Pinpoint the cell where the given text exists, returning its [X, Y] midpoint coordinate. 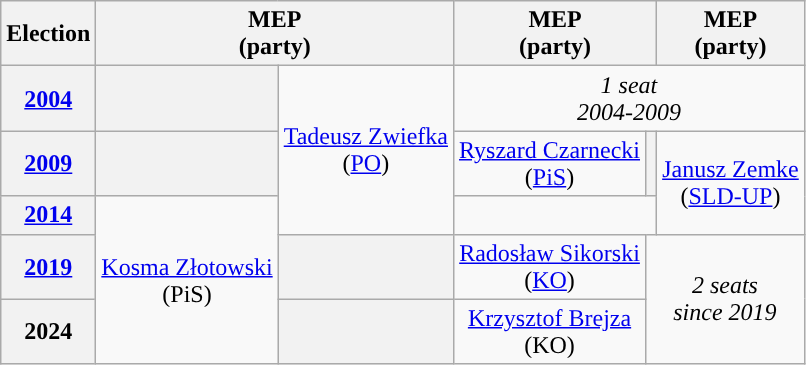
Election [48, 34]
Kosma Złotowski(PiS) [187, 280]
2 seatssince 2019 [726, 299]
2004 [48, 98]
Krzysztof Brejza(KO) [550, 332]
Janusz Zemke(SLD-UP) [731, 182]
Radosław Sikorski(KO) [550, 266]
1 seat2004-2009 [630, 98]
2019 [48, 266]
Ryszard Czarnecki(PiS) [550, 164]
2024 [48, 332]
2009 [48, 164]
Tadeusz Zwiefka(PO) [366, 150]
2014 [48, 215]
